Extract the (X, Y) coordinate from the center of the cell holding the provided text.  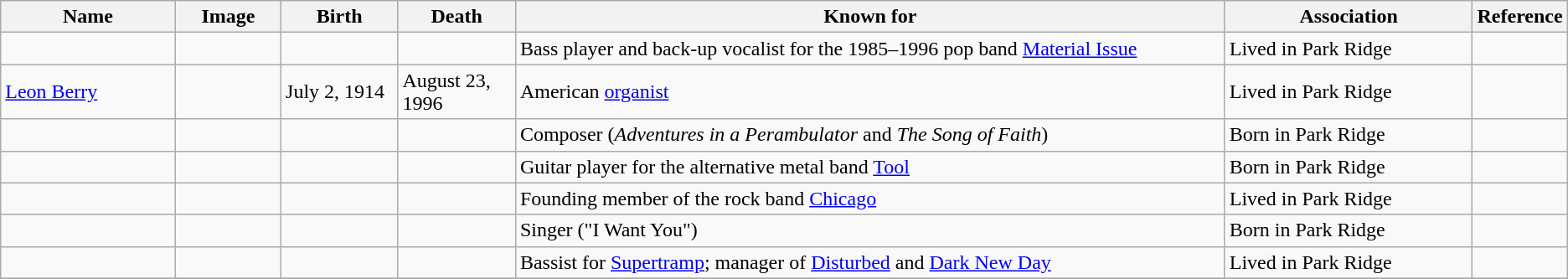
Image (228, 17)
August 23, 1996 (457, 92)
Death (457, 17)
Birth (340, 17)
Founding member of the rock band Chicago (869, 199)
Known for (869, 17)
American organist (869, 92)
Guitar player for the alternative metal band Tool (869, 167)
July 2, 1914 (340, 92)
Bass player and back-up vocalist for the 1985–1996 pop band Material Issue (869, 49)
Association (1349, 17)
Bassist for Supertramp; manager of Disturbed and Dark New Day (869, 262)
Reference (1519, 17)
Composer (Adventures in a Perambulator and The Song of Faith) (869, 135)
Singer ("I Want You") (869, 230)
Leon Berry (88, 92)
Name (88, 17)
